Identify which cell holds the provided text, then report its (X, Y) central coordinate. 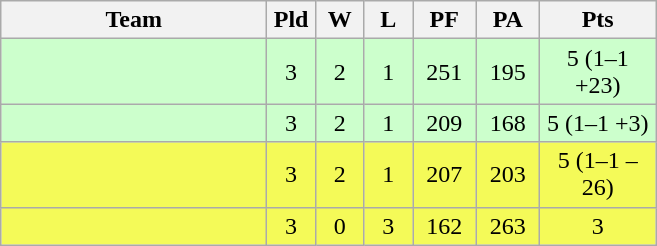
Team (134, 20)
Pts (598, 20)
5 (1–1 +23) (598, 72)
263 (508, 226)
209 (444, 123)
162 (444, 226)
207 (444, 174)
W (340, 20)
Pld (292, 20)
251 (444, 72)
L (388, 20)
203 (508, 174)
PA (508, 20)
0 (340, 226)
168 (508, 123)
PF (444, 20)
5 (1–1 +3) (598, 123)
195 (508, 72)
5 (1–1 –26) (598, 174)
